Extract the (X, Y) coordinate from the center of the cell holding the provided text.  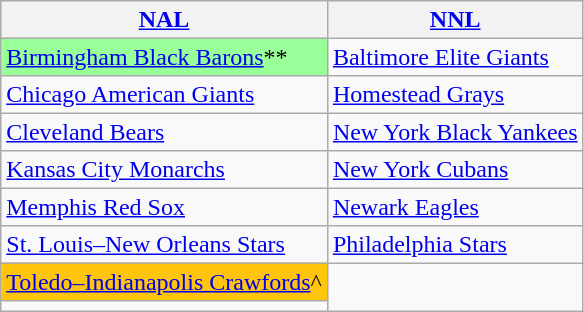
New York Black Yankees (455, 132)
Birmingham Black Barons** (164, 56)
St. Louis–New Orleans Stars (164, 244)
Cleveland Bears (164, 132)
Philadelphia Stars (455, 244)
Homestead Grays (455, 94)
NNL (455, 20)
Memphis Red Sox (164, 206)
Kansas City Monarchs (164, 170)
New York Cubans (455, 170)
Toledo–Indianapolis Crawfords^ (164, 282)
Newark Eagles (455, 206)
Chicago American Giants (164, 94)
NAL (164, 20)
Baltimore Elite Giants (455, 56)
